Find where the given text appears and provide that cell's center as (x, y) coordinate. 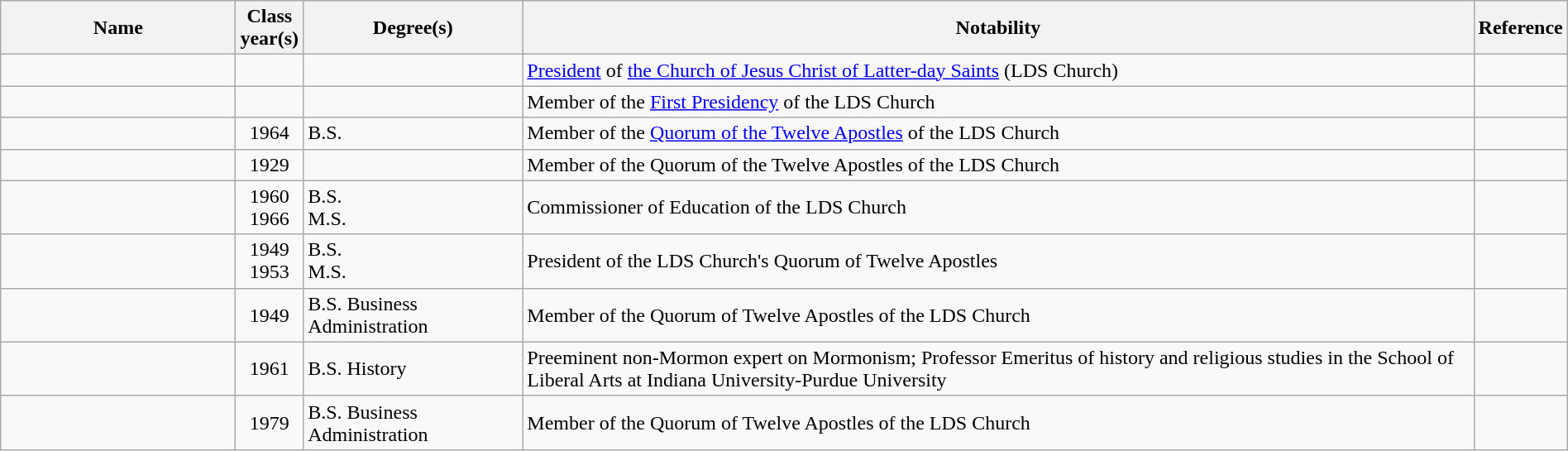
Class year(s) (270, 28)
Notability (998, 28)
B.S. History (414, 369)
President of the LDS Church's Quorum of Twelve Apostles (998, 261)
19491953 (270, 261)
Member of the First Presidency of the LDS Church (998, 102)
President of the Church of Jesus Christ of Latter-day Saints (LDS Church) (998, 70)
1979 (270, 422)
1929 (270, 165)
Commissioner of Education of the LDS Church (998, 207)
Degree(s) (414, 28)
19601966 (270, 207)
1964 (270, 133)
B.S. (414, 133)
Reference (1520, 28)
1949 (270, 314)
Name (118, 28)
1961 (270, 369)
